Detect which cell encompasses the target text, then output its [x, y] center coordinate. 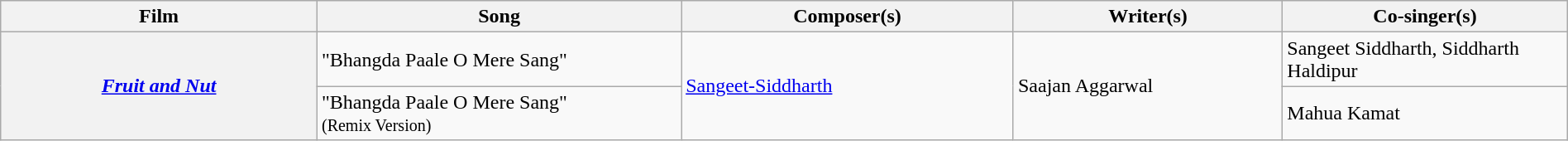
"Bhangda Paale O Mere Sang" [499, 60]
Composer(s) [848, 17]
"Bhangda Paale O Mere Sang"(Remix Version) [499, 113]
Saajan Aggarwal [1148, 86]
Mahua Kamat [1425, 113]
Fruit and Nut [159, 86]
Sangeet Siddharth, Siddharth Haldipur [1425, 60]
Film [159, 17]
Sangeet-Siddharth [848, 86]
Song [499, 17]
Writer(s) [1148, 17]
Co-singer(s) [1425, 17]
